Detect which cell encompasses the target text, then output its (x, y) center coordinate. 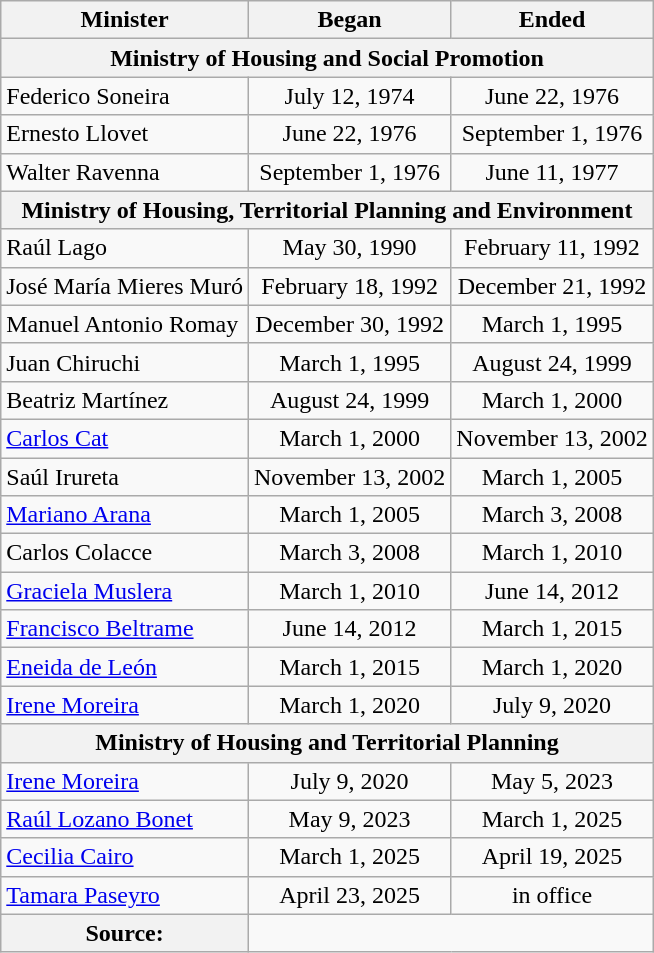
in office (552, 895)
Ministry of Housing and Territorial Planning (327, 743)
Walter Ravenna (125, 172)
José María Mieres Muró (125, 286)
Juan Chiruchi (125, 362)
Source: (125, 933)
Carlos Cat (125, 438)
Federico Soneira (125, 96)
Ernesto Llovet (125, 134)
Raúl Lozano Bonet (125, 819)
May 5, 2023 (552, 781)
Mariano Arana (125, 515)
Graciela Muslera (125, 591)
December 30, 1992 (349, 324)
April 23, 2025 (349, 895)
April 19, 2025 (552, 857)
December 21, 1992 (552, 286)
Ministry of Housing, Territorial Planning and Environment (327, 210)
Ministry of Housing and Social Promotion (327, 58)
Ended (552, 20)
Beatriz Martínez (125, 400)
Cecilia Cairo (125, 857)
February 11, 1992 (552, 248)
Minister (125, 20)
February 18, 1992 (349, 286)
May 30, 1990 (349, 248)
Began (349, 20)
June 11, 1977 (552, 172)
May 9, 2023 (349, 819)
Francisco Beltrame (125, 629)
Tamara Paseyro (125, 895)
July 12, 1974 (349, 96)
Saúl Irureta (125, 477)
Raúl Lago (125, 248)
Manuel Antonio Romay (125, 324)
Eneida de León (125, 667)
Carlos Colacce (125, 553)
